Extract the [X, Y] coordinate from the center of the cell holding the provided text.  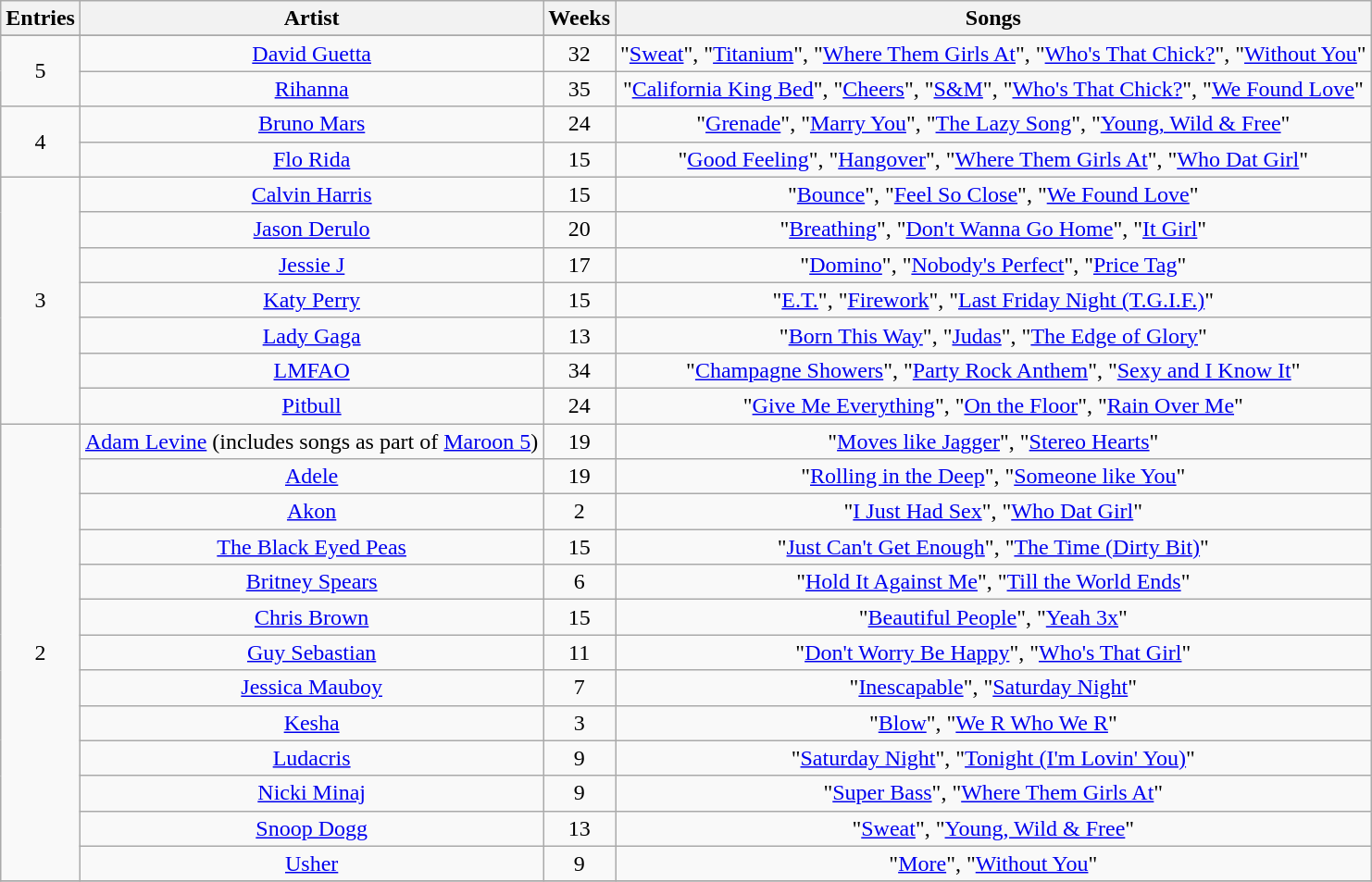
"More", "Without You" [994, 863]
"Sweat", "Young, Wild & Free" [994, 828]
Jessie J [311, 265]
"Moves like Jagger", "Stereo Hearts" [994, 441]
Britney Spears [311, 582]
"Champagne Showers", "Party Rock Anthem", "Sexy and I Know It" [994, 370]
"E.T.", "Firework", "Last Friday Night (T.G.I.F.)" [994, 300]
Usher [311, 863]
Bruno Mars [311, 124]
11 [580, 652]
"Inescapable", "Saturday Night" [994, 688]
Kesha [311, 723]
Snoop Dogg [311, 828]
Jason Derulo [311, 230]
35 [580, 89]
"Give Me Everything", "On the Floor", "Rain Over Me" [994, 405]
"California King Bed", "Cheers", "S&M", "Who's That Chick?", "We Found Love" [994, 89]
Katy Perry [311, 300]
32 [580, 54]
Calvin Harris [311, 194]
20 [580, 230]
Pitbull [311, 405]
"Breathing", "Don't Wanna Go Home", "It Girl" [994, 230]
Lady Gaga [311, 335]
"Hold It Against Me", "Till the World Ends" [994, 582]
4 [41, 142]
Akon [311, 512]
David Guetta [311, 54]
6 [580, 582]
Jessica Mauboy [311, 688]
Songs [994, 19]
The Black Eyed Peas [311, 547]
"Rolling in the Deep", "Someone like You" [994, 477]
Guy Sebastian [311, 652]
Adam Levine (includes songs as part of Maroon 5) [311, 441]
"Good Feeling", "Hangover", "Where Them Girls At", "Who Dat Girl" [994, 159]
"Bounce", "Feel So Close", "We Found Love" [994, 194]
Artist [311, 19]
"Sweat", "Titanium", "Where Them Girls At", "Who's That Chick?", "Without You" [994, 54]
"Born This Way", "Judas", "The Edge of Glory" [994, 335]
"Domino", "Nobody's Perfect", "Price Tag" [994, 265]
Weeks [580, 19]
34 [580, 370]
Chris Brown [311, 617]
"Super Bass", "Where Them Girls At" [994, 793]
"I Just Had Sex", "Who Dat Girl" [994, 512]
5 [41, 71]
Ludacris [311, 758]
"Just Can't Get Enough", "The Time (Dirty Bit)" [994, 547]
"Blow", "We R Who We R" [994, 723]
"Don't Worry Be Happy", "Who's That Girl" [994, 652]
Entries [41, 19]
Adele [311, 477]
Nicki Minaj [311, 793]
7 [580, 688]
LMFAO [311, 370]
"Grenade", "Marry You", "The Lazy Song", "Young, Wild & Free" [994, 124]
"Saturday Night", "Tonight (I'm Lovin' You)" [994, 758]
Flo Rida [311, 159]
"Beautiful People", "Yeah 3x" [994, 617]
Rihanna [311, 89]
17 [580, 265]
